Return the (X, Y) coordinate for the center point of the cell that contains the specified text.  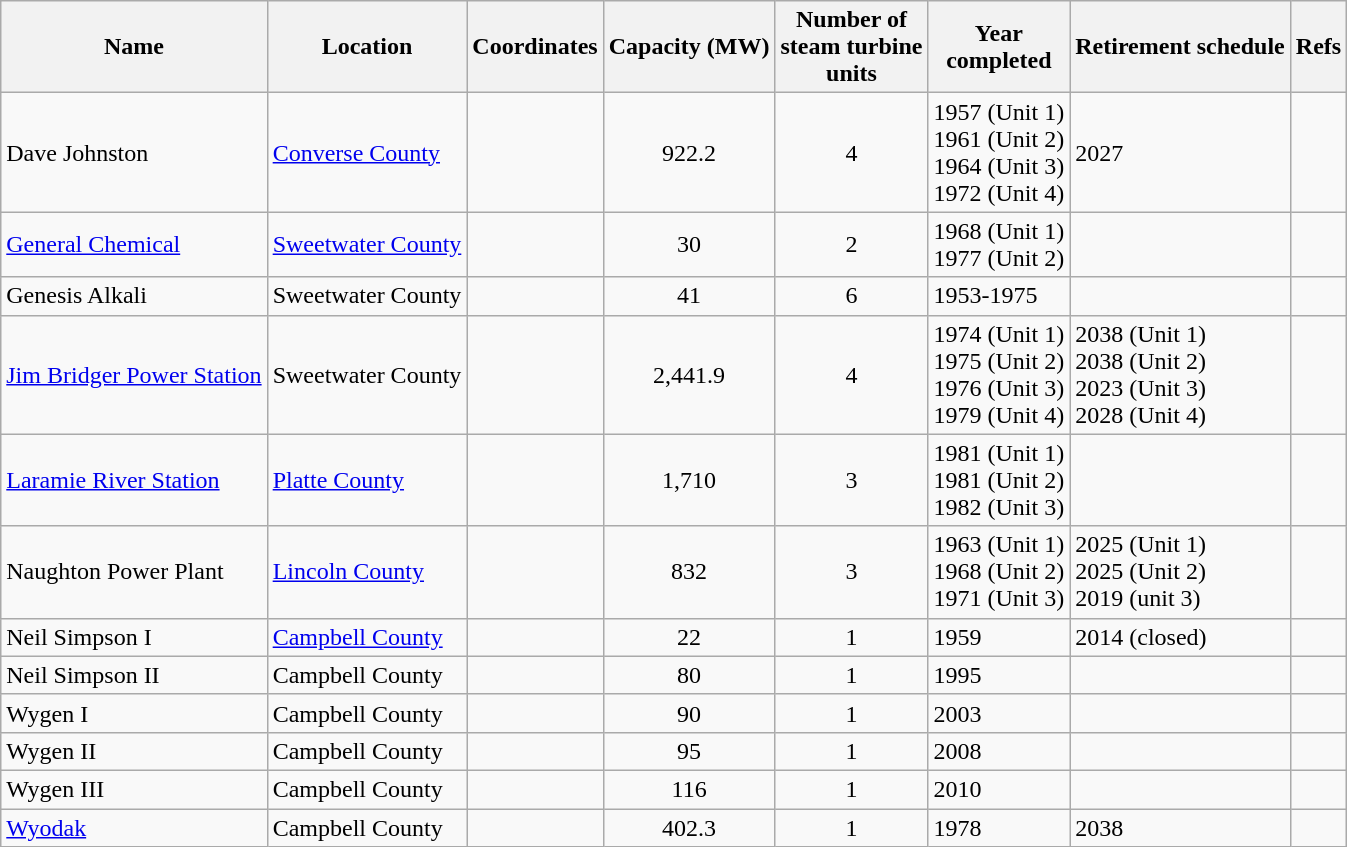
90 (689, 713)
2010 (999, 789)
Retirement schedule (1180, 47)
1981 (Unit 1)1981 (Unit 2) 1982 (Unit 3) (999, 480)
Capacity (MW) (689, 47)
1974 (Unit 1) 1975 (Unit 2) 1976 (Unit 3) 1979 (Unit 4) (999, 374)
2,441.9 (689, 374)
41 (689, 296)
Genesis Alkali (134, 296)
22 (689, 637)
2027 (1180, 152)
402.3 (689, 827)
Wygen II (134, 751)
6 (852, 296)
116 (689, 789)
Platte County (367, 480)
Naughton Power Plant (134, 572)
832 (689, 572)
30 (689, 244)
1968 (Unit 1) 1977 (Unit 2) (999, 244)
Wygen III (134, 789)
1959 (999, 637)
Number of steam turbine units (852, 47)
Wygen I (134, 713)
2038 (1180, 827)
80 (689, 675)
2008 (999, 751)
General Chemical (134, 244)
Yearcompleted (999, 47)
1978 (999, 827)
Laramie River Station (134, 480)
1953-1975 (999, 296)
Converse County (367, 152)
Name (134, 47)
2003 (999, 713)
Jim Bridger Power Station (134, 374)
Lincoln County (367, 572)
1963 (Unit 1)1968 (Unit 2) 1971 (Unit 3) (999, 572)
Wyodak (134, 827)
2025 (Unit 1) 2025 (Unit 2) 2019 (unit 3) (1180, 572)
1,710 (689, 480)
Coordinates (535, 47)
95 (689, 751)
Location (367, 47)
1957 (Unit 1) 1961 (Unit 2) 1964 (Unit 3) 1972 (Unit 4) (999, 152)
Neil Simpson II (134, 675)
1995 (999, 675)
Refs (1318, 47)
922.2 (689, 152)
2014 (closed) (1180, 637)
2038 (Unit 1) 2038 (Unit 2) 2023 (Unit 3) 2028 (Unit 4) (1180, 374)
2 (852, 244)
Dave Johnston (134, 152)
Neil Simpson I (134, 637)
